Detect which cell encompasses the target text, then output its [X, Y] center coordinate. 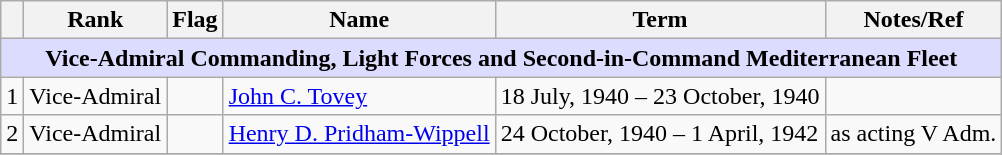
Notes/Ref [914, 20]
Term [660, 20]
Rank [96, 20]
as acting V Adm. [914, 134]
24 October, 1940 – 1 April, 1942 [660, 134]
Vice-Admiral Commanding, Light Forces and Second-in-Command Mediterranean Fleet [502, 58]
18 July, 1940 – 23 October, 1940 [660, 96]
Flag [195, 20]
Henry D. Pridham-Wippell [359, 134]
1 [12, 96]
Name [359, 20]
John C. Tovey [359, 96]
2 [12, 134]
